Return [X, Y] of the center of cell containing provided text 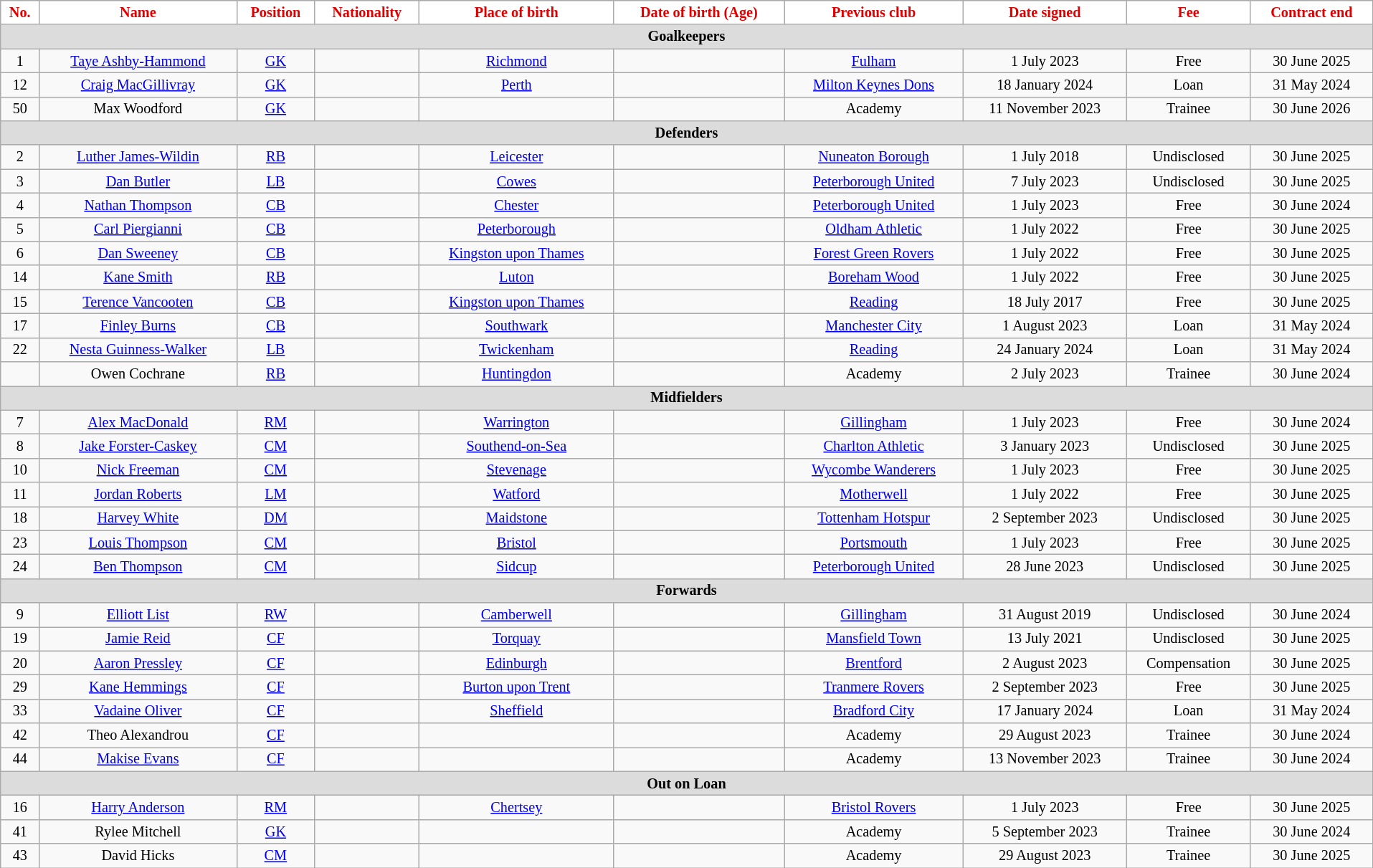
Terence Vancooten [138, 302]
2 July 2023 [1045, 373]
14 [20, 277]
30 June 2026 [1311, 109]
Watford [517, 494]
Carl Piergianni [138, 229]
3 [20, 181]
Finley Burns [138, 325]
3 January 2023 [1045, 446]
Sidcup [517, 566]
44 [20, 759]
Harvey White [138, 518]
Burton upon Trent [517, 687]
Luther James-Wildin [138, 157]
Defenders [687, 133]
Jake Forster-Caskey [138, 446]
1 August 2023 [1045, 325]
Makise Evans [138, 759]
11 November 2023 [1045, 109]
31 August 2019 [1045, 614]
17 [20, 325]
Wycombe Wanderers [874, 470]
29 [20, 687]
Louis Thompson [138, 543]
RW [275, 614]
Compensation [1189, 663]
Nathan Thompson [138, 205]
Owen Cochrane [138, 373]
Boreham Wood [874, 277]
9 [20, 614]
Southend-on-Sea [517, 446]
Peterborough [517, 229]
Dan Sweeney [138, 253]
LM [275, 494]
Forest Green Rovers [874, 253]
18 January 2024 [1045, 85]
Ben Thompson [138, 566]
Leicester [517, 157]
7 [20, 422]
Tottenham Hotspur [874, 518]
Motherwell [874, 494]
13 November 2023 [1045, 759]
Maidstone [517, 518]
5 [20, 229]
Charlton Athletic [874, 446]
10 [20, 470]
Forwards [687, 591]
18 July 2017 [1045, 302]
42 [20, 735]
Nesta Guinness-Walker [138, 350]
Bristol [517, 543]
Chester [517, 205]
Southwark [517, 325]
Previous club [874, 12]
Nick Freeman [138, 470]
Twickenham [517, 350]
Kane Smith [138, 277]
Camberwell [517, 614]
Out on Loan [687, 783]
13 July 2021 [1045, 639]
Manchester City [874, 325]
23 [20, 543]
Perth [517, 85]
Oldham Athletic [874, 229]
33 [20, 711]
1 [20, 60]
Midfielders [687, 398]
Fee [1189, 12]
Warrington [517, 422]
5 September 2023 [1045, 831]
Dan Butler [138, 181]
17 January 2024 [1045, 711]
Nuneaton Borough [874, 157]
Edinburgh [517, 663]
24 [20, 566]
Bristol Rovers [874, 807]
15 [20, 302]
Portsmouth [874, 543]
Position [275, 12]
22 [20, 350]
Cowes [517, 181]
Vadaine Oliver [138, 711]
Luton [517, 277]
6 [20, 253]
Jordan Roberts [138, 494]
16 [20, 807]
DM [275, 518]
Tranmere Rovers [874, 687]
Date signed [1045, 12]
Goalkeepers [687, 37]
Place of birth [517, 12]
Chertsey [517, 807]
Fulham [874, 60]
Milton Keynes Dons [874, 85]
Date of birth (Age) [698, 12]
2 [20, 157]
Brentford [874, 663]
Aaron Pressley [138, 663]
28 June 2023 [1045, 566]
Name [138, 12]
11 [20, 494]
Elliott List [138, 614]
Craig MacGillivray [138, 85]
4 [20, 205]
12 [20, 85]
Richmond [517, 60]
Sheffield [517, 711]
Max Woodford [138, 109]
Huntingdon [517, 373]
8 [20, 446]
Jamie Reid [138, 639]
Bradford City [874, 711]
43 [20, 856]
David Hicks [138, 856]
24 January 2024 [1045, 350]
Taye Ashby-Hammond [138, 60]
Mansfield Town [874, 639]
19 [20, 639]
Kane Hemmings [138, 687]
1 July 2018 [1045, 157]
41 [20, 831]
7 July 2023 [1045, 181]
2 August 2023 [1045, 663]
No. [20, 12]
50 [20, 109]
Harry Anderson [138, 807]
20 [20, 663]
18 [20, 518]
Nationality [367, 12]
Torquay [517, 639]
Rylee Mitchell [138, 831]
Contract end [1311, 12]
Alex MacDonald [138, 422]
Stevenage [517, 470]
Theo Alexandrou [138, 735]
